Detect which cell encompasses the target text, then output its (x, y) center coordinate. 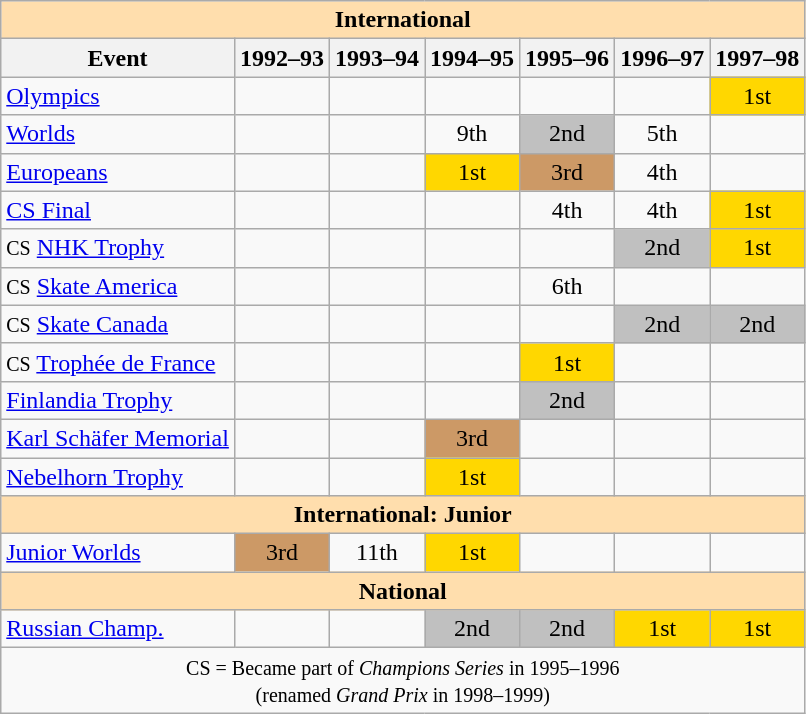
1997–98 (758, 58)
National (403, 591)
6th (568, 286)
International: Junior (403, 515)
1994–95 (472, 58)
CS = Became part of Champions Series in 1995–1996(renamed Grand Prix in 1998–1999) (403, 680)
Russian Champ. (118, 629)
Junior Worlds (118, 553)
CS Skate Canada (118, 324)
9th (472, 134)
CS Trophée de France (118, 362)
CS Final (118, 210)
Karl Schäfer Memorial (118, 438)
Event (118, 58)
1993–94 (376, 58)
CS Skate America (118, 286)
Nebelhorn Trophy (118, 477)
5th (662, 134)
11th (376, 553)
International (403, 20)
Europeans (118, 172)
1992–93 (282, 58)
1996–97 (662, 58)
Finlandia Trophy (118, 400)
Olympics (118, 96)
CS NHK Trophy (118, 248)
1995–96 (568, 58)
Worlds (118, 134)
